Output the [x, y] coordinate of the center of the cell containing the given text.  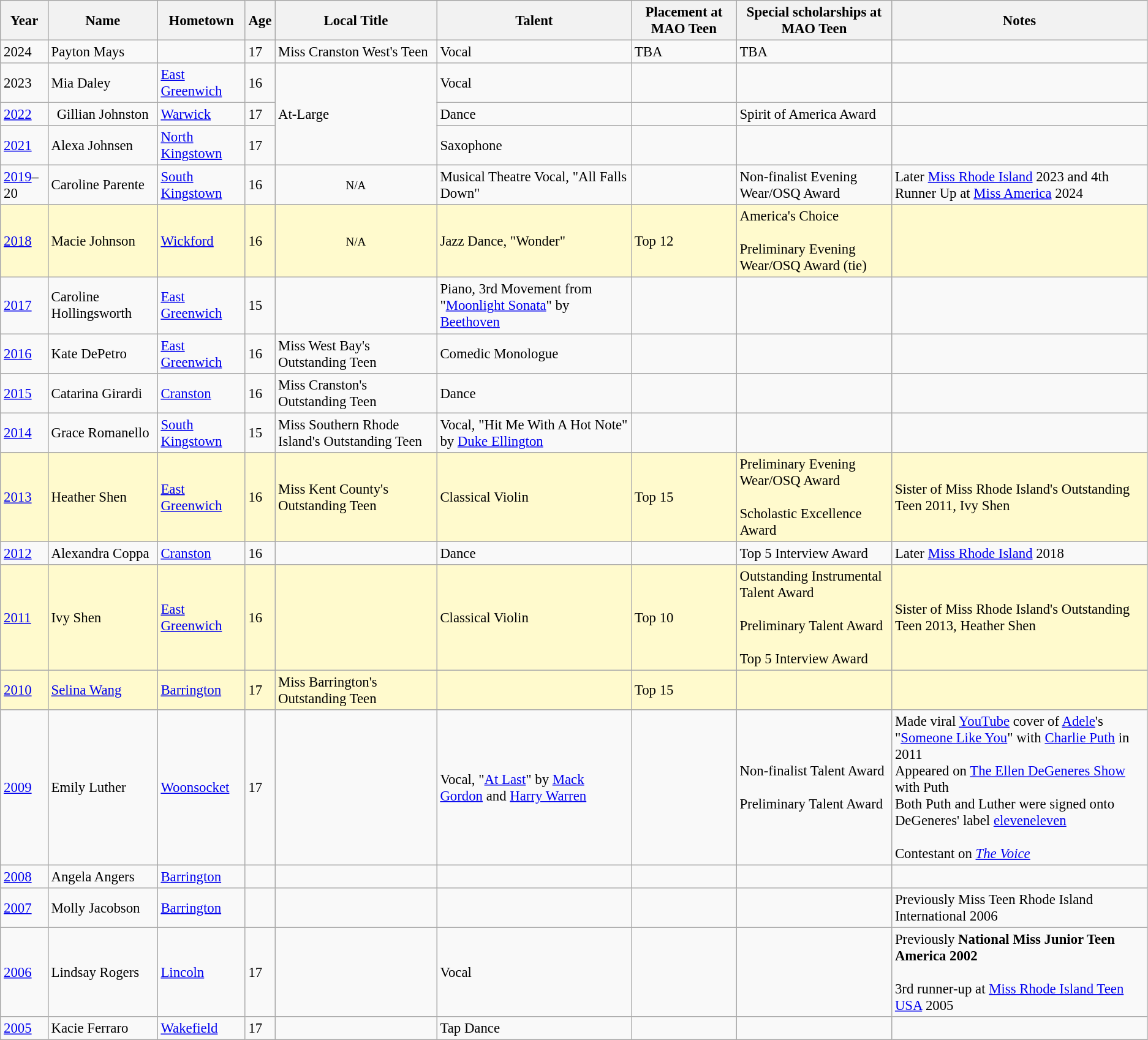
2017 [25, 306]
Miss West Bay's Outstanding Teen [356, 354]
Previously Miss Teen Rhode Island International 2006 [1019, 908]
America's ChoicePreliminary Evening Wear/OSQ Award (tie) [814, 241]
2024 [25, 52]
Macie Johnson [103, 241]
Comedic Monologue [534, 354]
Jazz Dance, "Wonder" [534, 241]
Tap Dance [534, 1028]
2013 [25, 497]
Emily Luther [103, 788]
2014 [25, 432]
Placement at MAO Teen [684, 21]
Mia Daley [103, 83]
Miss Cranston's Outstanding Teen [356, 393]
Wickford [201, 241]
Top 12 [684, 241]
Grace Romanello [103, 432]
Heather Shen [103, 497]
2022 [25, 115]
Vocal, "Hit Me With A Hot Note" by Duke Ellington [534, 432]
2011 [25, 617]
Kacie Ferraro [103, 1028]
Non-finalist Evening Wear/OSQ Award [814, 185]
Lincoln [201, 973]
Special scholarships at MAO Teen [814, 21]
Alexandra Coppa [103, 553]
Ivy Shen [103, 617]
Miss Cranston West's Teen [356, 52]
Previously National Miss Junior Teen America 20023rd runner-up at Miss Rhode Island Teen USA 2005 [1019, 973]
Angela Angers [103, 876]
2023 [25, 83]
Top 10 [684, 617]
At-Large [356, 114]
Talent [534, 21]
Caroline Parente [103, 185]
Name [103, 21]
Woonsocket [201, 788]
Later Miss Rhode Island 2018 [1019, 553]
2005 [25, 1028]
Kate DePetro [103, 354]
Wakefield [201, 1028]
Year [25, 21]
Later Miss Rhode Island 2023 and 4th Runner Up at Miss America 2024 [1019, 185]
Lindsay Rogers [103, 973]
Notes [1019, 21]
Payton Mays [103, 52]
2016 [25, 354]
Gillian Johnston [103, 115]
Hometown [201, 21]
Selina Wang [103, 690]
2019–20 [25, 185]
2008 [25, 876]
Miss Kent County's Outstanding Teen [356, 497]
Catarina Girardi [103, 393]
2018 [25, 241]
2006 [25, 973]
Non-finalist Talent AwardPreliminary Talent Award [814, 788]
2010 [25, 690]
Molly Jacobson [103, 908]
Local Title [356, 21]
2007 [25, 908]
Warwick [201, 115]
Miss Southern Rhode Island's Outstanding Teen [356, 432]
2012 [25, 553]
Miss Barrington's Outstanding Teen [356, 690]
Musical Theatre Vocal, "All Falls Down" [534, 185]
Sister of Miss Rhode Island's Outstanding Teen 2013, Heather Shen [1019, 617]
Piano, 3rd Movement from "Moonlight Sonata" by Beethoven [534, 306]
Sister of Miss Rhode Island's Outstanding Teen 2011, Ivy Shen [1019, 497]
Preliminary Evening Wear/OSQ AwardScholastic Excellence Award [814, 497]
Alexa Johnsen [103, 146]
2015 [25, 393]
Spirit of America Award [814, 115]
2021 [25, 146]
Age [260, 21]
Vocal, "At Last" by Mack Gordon and Harry Warren [534, 788]
Outstanding Instrumental Talent AwardPreliminary Talent AwardTop 5 Interview Award [814, 617]
Caroline Hollingsworth [103, 306]
North Kingstown [201, 146]
2009 [25, 788]
Saxophone [534, 146]
Top 5 Interview Award [814, 553]
